Provide the (X, Y) coordinate of the cell's center where the given text is located.  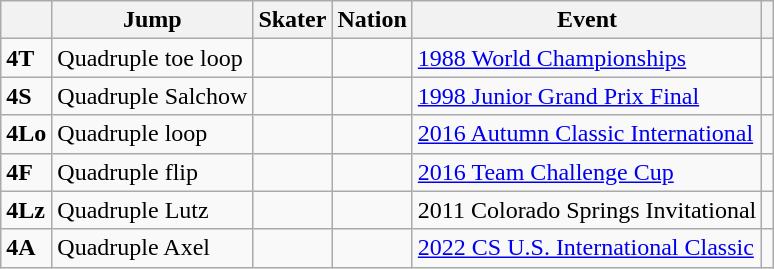
4Lz (26, 210)
4Lo (26, 134)
Nation (372, 20)
Quadruple Axel (152, 248)
4S (26, 96)
Jump (152, 20)
Quadruple loop (152, 134)
Quadruple flip (152, 172)
1998 Junior Grand Prix Final (586, 96)
1988 World Championships (586, 58)
4A (26, 248)
2022 CS U.S. International Classic (586, 248)
Event (586, 20)
4T (26, 58)
2016 Autumn Classic International (586, 134)
Skater (292, 20)
Quadruple toe loop (152, 58)
4F (26, 172)
2016 Team Challenge Cup (586, 172)
2011 Colorado Springs Invitational (586, 210)
Quadruple Salchow (152, 96)
Quadruple Lutz (152, 210)
